Detect which cell encompasses the target text, then output its (x, y) center coordinate. 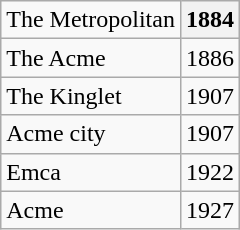
1886 (210, 58)
Emca (91, 172)
The Kinglet (91, 96)
1927 (210, 210)
Acme (91, 210)
1884 (210, 20)
1922 (210, 172)
The Acme (91, 58)
Acme city (91, 134)
The Metropolitan (91, 20)
